Extract the [X, Y] coordinate from the center of the cell holding the provided text.  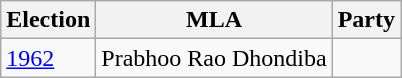
Election [48, 20]
MLA [214, 20]
Prabhoo Rao Dhondiba [214, 58]
1962 [48, 58]
Party [366, 20]
